Determine the [X, Y] coordinate at the center of the cell enclosing the given text.  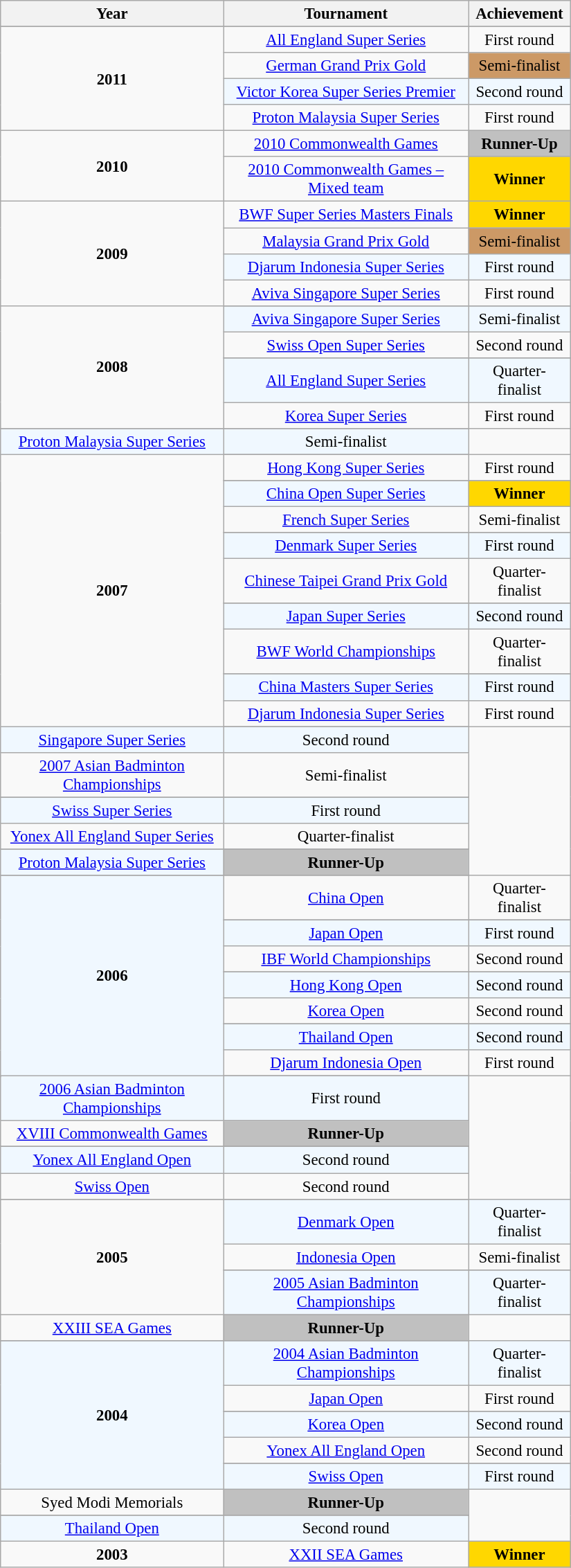
2010 [112, 166]
XXII SEA Games [346, 1555]
Malaysia Grand Prix Gold [346, 241]
Chinese Taipei Grand Prix Gold [346, 582]
China Masters Super Series [346, 688]
2004 [112, 1416]
2009 [112, 253]
French Super Series [346, 520]
Tournament [346, 14]
2005 [112, 1256]
Hong Kong Open [346, 986]
Denmark Open [346, 1222]
2005 Asian Badminton Championships [346, 1292]
China Open [346, 898]
Yonex All England Super Series [112, 837]
2007 Asian Badminton Championships [112, 774]
BWF Super Series Masters Finals [346, 215]
Victor Korea Super Series Premier [346, 92]
IBF World Championships [346, 959]
Denmark Super Series [346, 546]
2010 Commonwealth Games [346, 144]
Syed Modi Memorials [112, 1503]
Djarum Indonesia Open [346, 1063]
BWF World Championships [346, 652]
2003 [112, 1555]
2006 [112, 976]
Korea Super Series [346, 416]
2004 Asian Badminton Championships [346, 1363]
Swiss Super Series [112, 810]
XVIII Commonwealth Games [112, 1134]
Indonesia Open [346, 1257]
XXIII SEA Games [112, 1328]
2007 [112, 590]
2006 Asian Badminton Championships [112, 1098]
German Grand Prix Gold [346, 66]
Year [112, 14]
Hong Kong Super Series [346, 467]
2010 Commonwealth Games – Mixed team [346, 179]
Singapore Super Series [112, 740]
Achievement [520, 14]
Japan Super Series [346, 616]
Swiss Open Super Series [346, 345]
2011 [112, 79]
2008 [112, 367]
China Open Super Series [346, 494]
